Find where the given text appears and provide that cell's center as (x, y) coordinate. 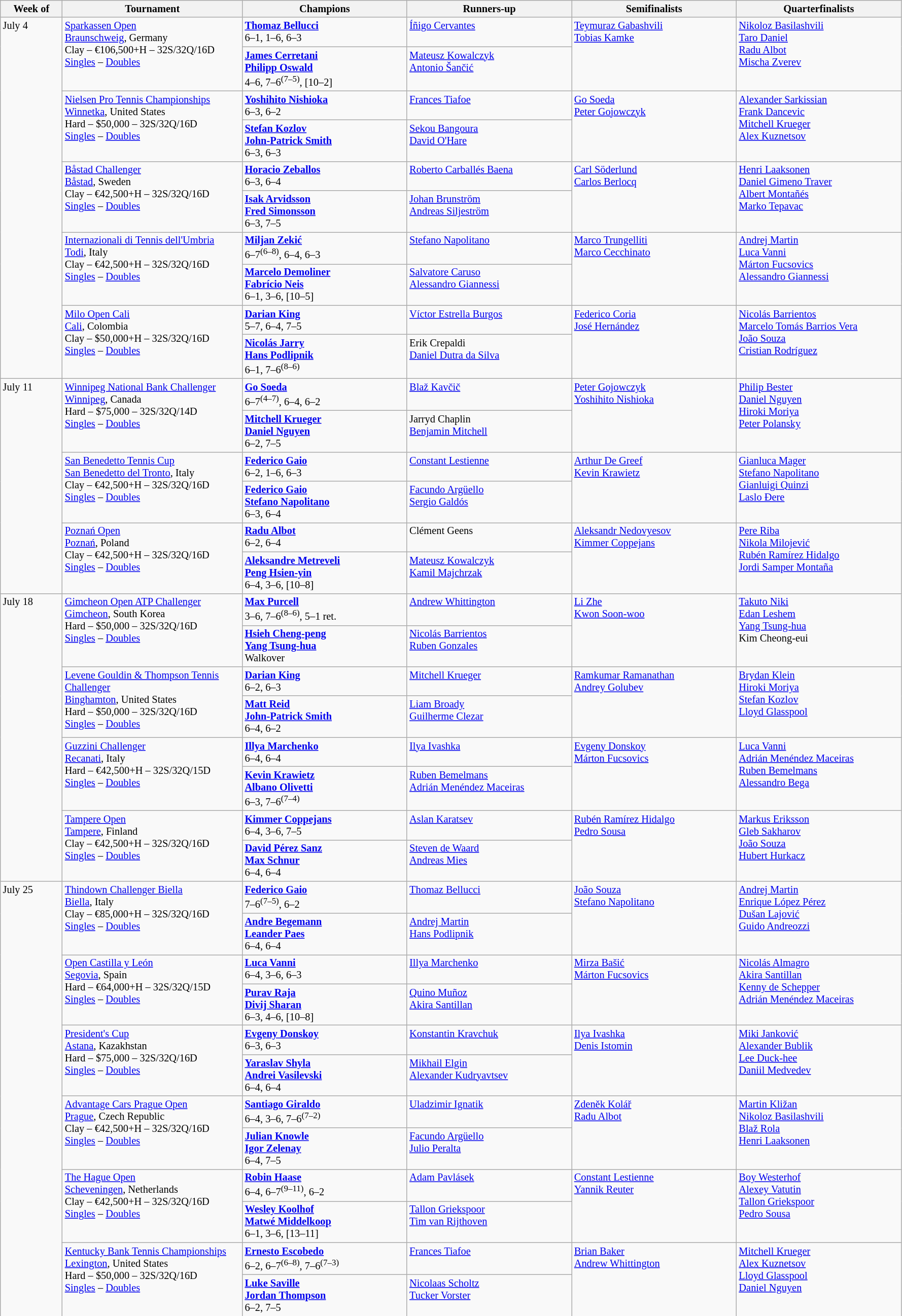
Boy Westerhof Alexey Vatutin Tallon Griekspoor Pedro Sousa (819, 1206)
Aleksandre Metreveli Peng Hsien-yin6–4, 3–6, [10–8] (325, 573)
Båstad ChallengerBåstad, Sweden Clay – €42,500+H – 32S/32Q/16DSingles – Doubles (152, 197)
Luca Vanni6–4, 3–6, 6–3 (325, 969)
David Pérez Sanz Max Schnur 6–4, 6–4 (325, 861)
Nielsen Pro Tennis ChampionshipsWinnetka, United States Hard – $50,000 – 32S/32Q/16DSingles – Doubles (152, 126)
Facundo Argüello Sergio Galdós (489, 502)
Brian Baker Andrew Whittington (654, 1279)
Konstantin Kravchuk (489, 1040)
Federico Coria José Hernández (654, 342)
Takuto Niki Edan Leshem Yang Tsung-hua Kim Cheong-eui (819, 630)
Andrej Martin Luca Vanni Márton Fucsovics Alessandro Giannessi (819, 269)
Levene Gouldin & Thompson Tennis ChallengerBinghamton, United States Hard – $50,000 – 32S/32Q/16DSingles – Doubles (152, 702)
Champions (325, 9)
Sparkassen OpenBraunschweig, Germany Clay – €106,500+H – 32S/32Q/16DSingles – Doubles (152, 54)
Stefano Napolitano (489, 247)
Mateusz Kowalczyk Kamil Majchrzak (489, 573)
Federico Gaio6–2, 1–6, 6–3 (325, 467)
Gimcheon Open ATP ChallengerGimcheon, South Korea Hard – $50,000 – 32S/32Q/16DSingles – Doubles (152, 630)
July 4 (31, 198)
Mateusz Kowalczyk Antonio Šančić (489, 69)
Zdeněk Kolář Radu Albot (654, 1133)
Miki Janković Alexander Bublik Lee Duck-hee Daniil Medvedev (819, 1060)
Rubén Ramírez Hidalgo Pedro Sousa (654, 846)
Mirza Bašić Márton Fucsovics (654, 990)
Arthur De Greef Kevin Krawietz (654, 487)
Mikhail Elgin Alexander Kudryavtsev (489, 1075)
Roberto Carballés Baena (489, 176)
Robin Haase6–4, 6–7(9–11), 6–2 (325, 1185)
July 25 (31, 1098)
Evgeny Donskoy 6–3, 6–3 (325, 1040)
Hsieh Cheng-peng Yang Tsung-huaWalkover (325, 646)
Ilya Ivashka (489, 752)
Sekou Bangoura David O'Hare (489, 140)
Ruben Bemelmans Adrián Menéndez Maceiras (489, 788)
Guzzini ChallengerRecanati, Italy Hard – €42,500+H – 32S/32Q/15DSingles – Doubles (152, 774)
Tournament (152, 9)
Winnipeg National Bank ChallengerWinnipeg, Canada Hard – $75,000 – 32S/32Q/14DSingles – Doubles (152, 415)
Íñigo Cervantes (489, 32)
Kevin Krawietz Albano Olivetti 6–3, 7–6(7–4) (325, 788)
President's CupAstana, Kazakhstan Hard – $75,000 – 32S/32Q/16DSingles – Doubles (152, 1060)
San Benedetto Tennis CupSan Benedetto del Tronto, Italy Clay – €42,500+H – 32S/32Q/16DSingles – Doubles (152, 487)
Andrej Martin Hans Podlipnik (489, 934)
Marco Trungelliti Marco Cecchinato (654, 269)
Brydan Klein Hiroki Moriya Stefan Kozlov Lloyd Glasspool (819, 702)
Aleksandr Nedovyesov Kimmer Coppejans (654, 558)
Open Castilla y LeónSegovia, Spain Hard – €64,000+H – 32S/32Q/15DSingles – Doubles (152, 990)
Ilya Ivashka Denis Istomin (654, 1060)
Peter Gojowczyk Yoshihito Nishioka (654, 415)
Yaraslav Shyla Andrei Vasilevski6–4, 6–4 (325, 1075)
Gianluca Mager Stefano Napolitano Gianluigi Quinzi Laslo Đere (819, 487)
Nikoloz Basilashvili Taro Daniel Radu Albot Mischa Zverev (819, 54)
Philip Bester Daniel Nguyen Hiroki Moriya Peter Polansky (819, 415)
Quino Muñoz Akira Santillan (489, 1005)
Federico Gaio7–6(7–5), 6–2 (325, 898)
Erik Crepaldi Daniel Dutra da Silva (489, 357)
Illya Marchenko 6–4, 6–4 (325, 752)
Li Zhe Kwon Soon-woo (654, 630)
Facundo Argüello Julio Peralta (489, 1149)
Go Soeda Peter Gojowczyk (654, 126)
Darian King6–2, 6–3 (325, 681)
Luca Vanni Adrián Menéndez Maceiras Ruben Bemelmans Alessandro Bega (819, 774)
Andrew Whittington (489, 610)
Radu Albot 6–2, 6–4 (325, 537)
Uladzimir Ignatik (489, 1112)
Kentucky Bank Tennis ChampionshipsLexington, United States Hard – $50,000 – 32S/32Q/16DSingles – Doubles (152, 1279)
Nicolaas Scholtz Tucker Vorster (489, 1295)
Julian Knowle Igor Zelenay6–4, 7–5 (325, 1149)
Go Soeda6–7(4–7), 6–4, 6–2 (325, 395)
Nicolás Jarry Hans Podlipnik6–1, 7–6(8–6) (325, 357)
July 11 (31, 486)
Ramkumar Ramanathan Andrey Golubev (654, 702)
Tallon Griekspoor Tim van Rijthoven (489, 1222)
Liam Broady Guilherme Clezar (489, 717)
Darian King5–7, 6–4, 7–5 (325, 320)
Stefan Kozlov John-Patrick Smith6–3, 6–3 (325, 140)
Mitchell Krueger (489, 681)
Isak Arvidsson Fred Simonsson6–3, 7–5 (325, 211)
Constant Lestienne (489, 467)
Nicolás Barrientos Marcelo Tomás Barrios Vera João Souza Cristian Rodríguez (819, 342)
Milo Open CaliCali, Colombia Clay – $50,000+H – 32S/32Q/16DSingles – Doubles (152, 342)
Blaž Kavčič (489, 395)
July 18 (31, 737)
Johan Brunström Andreas Siljeström (489, 211)
Wesley Koolhof Matwé Middelkoop6–1, 3–6, [13–11] (325, 1222)
Kimmer Coppejans 6–4, 3–6, 7–5 (325, 825)
Salvatore Caruso Alessandro Giannessi (489, 284)
Thomaz Bellucci6–1, 1–6, 6–3 (325, 32)
Mitchell Krueger Alex Kuznetsov Lloyd Glasspool Daniel Nguyen (819, 1279)
Quarterfinalists (819, 9)
Ernesto Escobedo6–2, 6–7(6–8), 7–6(7–3) (325, 1259)
Semifinalists (654, 9)
Jarryd Chaplin Benjamin Mitchell (489, 431)
Miljan Zekić6–7(6–8), 6–4, 6–3 (325, 247)
Nicolás Almagro Akira Santillan Kenny de Schepper Adrián Menéndez Maceiras (819, 990)
Andre Begemann Leander Paes6–4, 6–4 (325, 934)
Runners-up (489, 9)
Aslan Karatsev (489, 825)
Matt Reid John-Patrick Smith6–4, 6–2 (325, 717)
Purav Raja Divij Sharan6–3, 4–6, [10–8] (325, 1005)
Víctor Estrella Burgos (489, 320)
Carl Söderlund Carlos Berlocq (654, 197)
Teymuraz Gabashvili Tobias Kamke (654, 54)
Poznań OpenPoznań, Poland Clay – €42,500+H – 32S/32Q/16DSingles – Doubles (152, 558)
Pere Riba Nikola Milojević Rubén Ramírez Hidalgo Jordi Samper Montaña (819, 558)
Thindown Challenger BiellaBiella, Italy Clay – €85,000+H – 32S/32Q/16DSingles – Doubles (152, 918)
Santiago Giraldo6–4, 3–6, 7–6(7–2) (325, 1112)
Thomaz Bellucci (489, 898)
Week of (31, 9)
Alexander Sarkissian Frank Dancevic Mitchell Krueger Alex Kuznetsov (819, 126)
Internazionali di Tennis dell'UmbriaTodi, Italy Clay – €42,500+H – 32S/32Q/16DSingles – Doubles (152, 269)
James Cerretani Philipp Oswald4–6, 7–6(7–5), [10–2] (325, 69)
Steven de Waard Andreas Mies (489, 861)
Andrej Martin Enrique López Pérez Dušan Lajović Guido Andreozzi (819, 918)
Adam Pavlásek (489, 1185)
Markus Eriksson Gleb Sakharov João Souza Hubert Hurkacz (819, 846)
Luke Saville Jordan Thompson6–2, 7–5 (325, 1295)
Evgeny Donskoy Márton Fucsovics (654, 774)
Tampere OpenTampere, Finland Clay – €42,500+H – 32S/32Q/16DSingles – Doubles (152, 846)
Illya Marchenko (489, 969)
João Souza Stefano Napolitano (654, 918)
Advantage Cars Prague OpenPrague, Czech Republic Clay – €42,500+H – 32S/32Q/16DSingles – Doubles (152, 1133)
Nicolás Barrientos Ruben Gonzales (489, 646)
Martin Kližan Nikoloz Basilashvili Blaž Rola Henri Laaksonen (819, 1133)
Marcelo Demoliner Fabrício Neis6–1, 3–6, [10–5] (325, 284)
Henri Laaksonen Daniel Gimeno Traver Albert Montañés Marko Tepavac (819, 197)
Yoshihito Nishioka6–3, 6–2 (325, 105)
Clément Geens (489, 537)
Mitchell Krueger Daniel Nguyen6–2, 7–5 (325, 431)
Horacio Zeballos 6–3, 6–4 (325, 176)
Max Purcell 3–6, 7–6(8–6), 5–1 ret. (325, 610)
Federico Gaio Stefano Napolitano6–3, 6–4 (325, 502)
Constant Lestienne Yannik Reuter (654, 1206)
The Hague OpenScheveningen, Netherlands Clay – €42,500+H – 32S/32Q/16DSingles – Doubles (152, 1206)
